Find where the given text appears and provide that cell's center as [X, Y] coordinate. 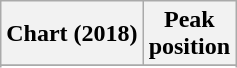
Peakposition [189, 34]
Chart (2018) [72, 34]
